Pinpoint the cell where the given text exists, returning its (x, y) midpoint coordinate. 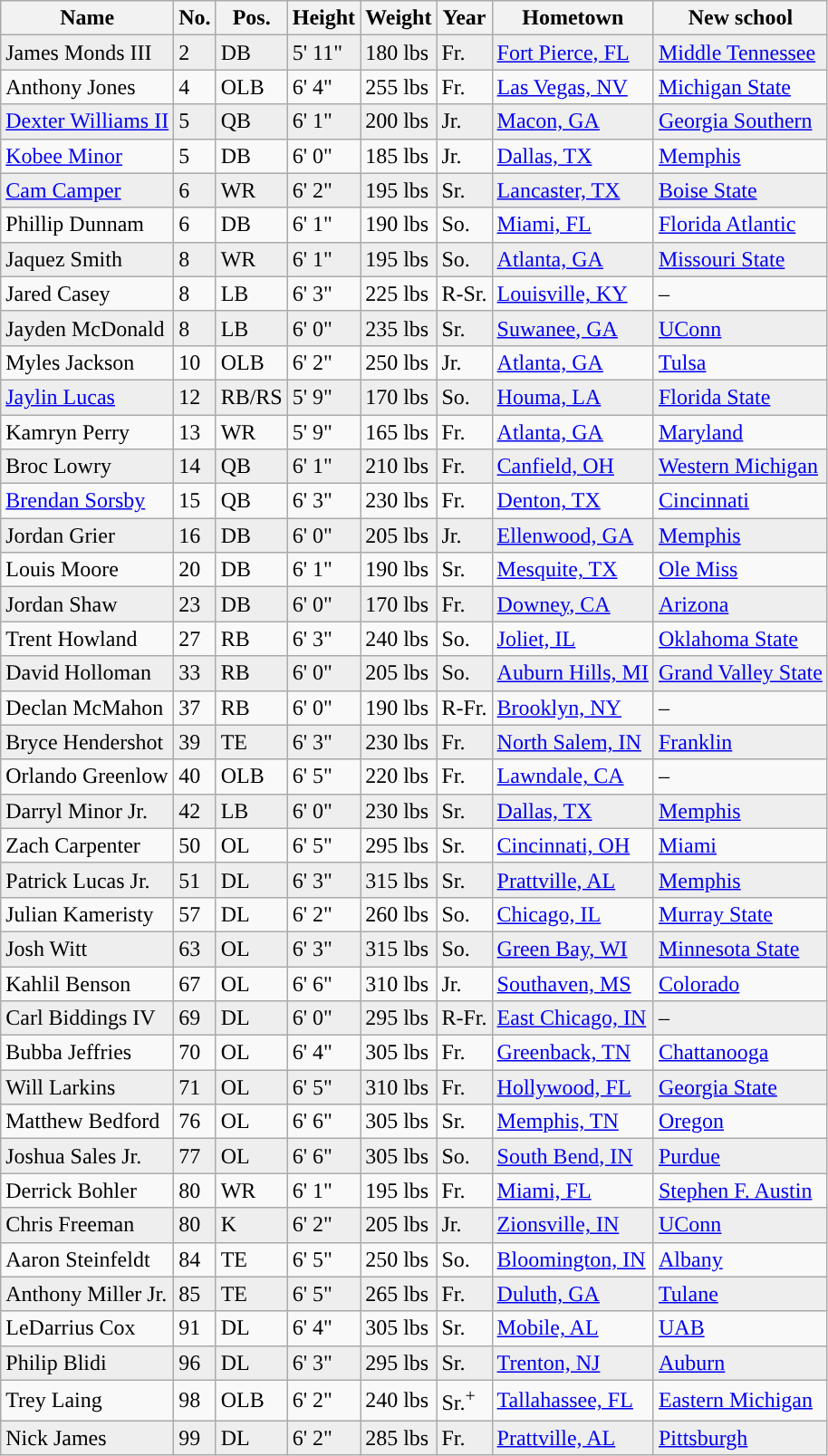
Louis Moore (87, 570)
Jared Casey (87, 294)
77 (195, 1156)
James Monds III (87, 53)
K (252, 1225)
4 (195, 87)
70 (195, 1053)
Miami (740, 845)
Jaquez Smith (87, 259)
Height (323, 18)
Myles Jackson (87, 362)
13 (195, 432)
91 (195, 1328)
96 (195, 1363)
Boise State (740, 190)
Oregon (740, 1122)
Orlando Greenlow (87, 776)
210 lbs (399, 467)
Aaron Steinfeldt (87, 1259)
Ole Miss (740, 570)
Florida State (740, 397)
LeDarrius Cox (87, 1328)
51 (195, 880)
Tulsa (740, 362)
Memphis, TN (573, 1122)
Albany (740, 1259)
71 (195, 1087)
Greenback, TN (573, 1053)
Lawndale, CA (573, 776)
Maryland (740, 432)
185 lbs (399, 156)
Houma, LA (573, 397)
Anthony Miller Jr. (87, 1294)
Mobile, AL (573, 1328)
Western Michigan (740, 467)
Missouri State (740, 259)
12 (195, 397)
Jaylin Lucas (87, 397)
New school (740, 18)
5' 11" (323, 53)
Declan McMahon (87, 708)
85 (195, 1294)
69 (195, 1018)
Derrick Bohler (87, 1191)
Dexter Williams II (87, 121)
220 lbs (399, 776)
Chattanooga (740, 1053)
Phillip Dunnam (87, 225)
23 (195, 604)
Colorado (740, 983)
Ellenwood, GA (573, 535)
Brooklyn, NY (573, 708)
Grand Valley State (740, 673)
Duluth, GA (573, 1294)
David Holloman (87, 673)
Lancaster, TX (573, 190)
Jordan Shaw (87, 604)
Cincinnati (740, 501)
Cincinnati, OH (573, 845)
Bubba Jeffries (87, 1053)
Trent Howland (87, 639)
Arizona (740, 604)
Bryce Hendershot (87, 742)
Weight (399, 18)
Sr.+ (464, 1401)
Mesquite, TX (573, 570)
Bloomington, IN (573, 1259)
225 lbs (399, 294)
39 (195, 742)
Anthony Jones (87, 87)
Matthew Bedford (87, 1122)
Downey, CA (573, 604)
Tulane (740, 1294)
200 lbs (399, 121)
42 (195, 811)
265 lbs (399, 1294)
Green Bay, WI (573, 949)
76 (195, 1122)
27 (195, 639)
165 lbs (399, 432)
Joliet, IL (573, 639)
Eastern Michigan (740, 1401)
Zach Carpenter (87, 845)
Hometown (573, 18)
50 (195, 845)
Jayden McDonald (87, 328)
Minnesota State (740, 949)
Will Larkins (87, 1087)
Canfield, OH (573, 467)
Pittsburgh (740, 1438)
Nick James (87, 1438)
67 (195, 983)
37 (195, 708)
Carl Biddings IV (87, 1018)
98 (195, 1401)
Zionsville, IN (573, 1225)
Stephen F. Austin (740, 1191)
84 (195, 1259)
285 lbs (399, 1438)
Julian Kameristy (87, 914)
260 lbs (399, 914)
255 lbs (399, 87)
Josh Witt (87, 949)
Murray State (740, 914)
2 (195, 53)
Brendan Sorsby (87, 501)
Darryl Minor Jr. (87, 811)
Trenton, NJ (573, 1363)
South Bend, IN (573, 1156)
15 (195, 501)
57 (195, 914)
Patrick Lucas Jr. (87, 880)
Kahlil Benson (87, 983)
235 lbs (399, 328)
Year (464, 18)
Chicago, IL (573, 914)
Broc Lowry (87, 467)
Kobee Minor (87, 156)
Tallahassee, FL (573, 1401)
Kamryn Perry (87, 432)
20 (195, 570)
Southaven, MS (573, 983)
East Chicago, IN (573, 1018)
North Salem, IN (573, 742)
Oklahoma State (740, 639)
14 (195, 467)
Florida Atlantic (740, 225)
Denton, TX (573, 501)
63 (195, 949)
Michigan State (740, 87)
Hollywood, FL (573, 1087)
RB/RS (252, 397)
Fort Pierce, FL (573, 53)
Chris Freeman (87, 1225)
Suwanee, GA (573, 328)
Auburn Hills, MI (573, 673)
Jordan Grier (87, 535)
Franklin (740, 742)
Louisville, KY (573, 294)
Macon, GA (573, 121)
No. (195, 18)
Georgia State (740, 1087)
Philip Blidi (87, 1363)
UAB (740, 1328)
Las Vegas, NV (573, 87)
180 lbs (399, 53)
Trey Laing (87, 1401)
R-Sr. (464, 294)
99 (195, 1438)
Name (87, 18)
16 (195, 535)
Georgia Southern (740, 121)
33 (195, 673)
Auburn (740, 1363)
Cam Camper (87, 190)
40 (195, 776)
Middle Tennessee (740, 53)
10 (195, 362)
Purdue (740, 1156)
Pos. (252, 18)
Joshua Sales Jr. (87, 1156)
